Search for the cell housing the specified text and yield its (x, y) center coordinate. 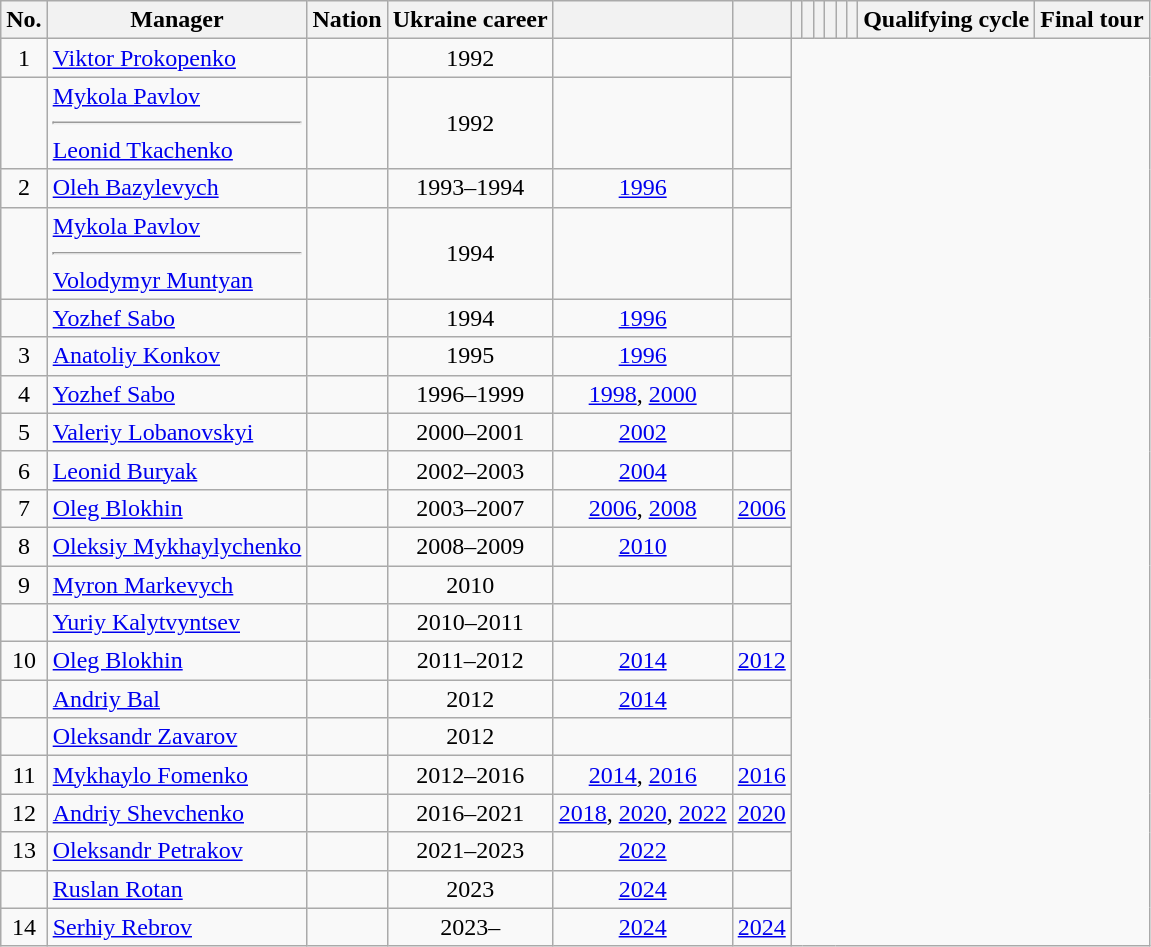
2012–2016 (470, 775)
Yuriy Kalytvyntsev (177, 623)
13 (24, 851)
Mykola PavlovLeonid Tkachenko (177, 123)
Mykhaylo Fomenko (177, 775)
14 (24, 927)
Nation (347, 20)
Serhiy Rebrov (177, 927)
Oleksandr Zavarov (177, 737)
Valeriy Lobanovskyi (177, 432)
9 (24, 585)
Final tour (1092, 20)
Oleksandr Petrakov (177, 851)
Anatoliy Konkov (177, 356)
2006 (762, 508)
2020 (762, 813)
Leonid Buryak (177, 470)
2004 (642, 470)
7 (24, 508)
Andriy Bal (177, 699)
Viktor Prokopenko (177, 58)
2003–2007 (470, 508)
2018, 2020, 2022 (642, 813)
2002–2003 (470, 470)
Myron Markevych (177, 585)
1 (24, 58)
2021–2023 (470, 851)
1995 (470, 356)
2011–2012 (470, 661)
2014, 2016 (642, 775)
4 (24, 394)
8 (24, 546)
1998, 2000 (642, 394)
Ruslan Rotan (177, 889)
1996–1999 (470, 394)
Manager (177, 20)
2010–2011 (470, 623)
2023– (470, 927)
Oleh Bazylevych (177, 188)
3 (24, 356)
2006, 2008 (642, 508)
Ukraine career (470, 20)
Oleksiy Mykhaylychenko (177, 546)
5 (24, 432)
2008–2009 (470, 546)
11 (24, 775)
12 (24, 813)
10 (24, 661)
2022 (642, 851)
1993–1994 (470, 188)
2000–2001 (470, 432)
2016 (762, 775)
2016–2021 (470, 813)
Mykola PavlovVolodymyr Muntyan (177, 253)
Qualifying cycle (946, 20)
6 (24, 470)
Andriy Shevchenko (177, 813)
2002 (642, 432)
2 (24, 188)
2023 (470, 889)
No. (24, 20)
